Extract the [X, Y] coordinate from the center of the cell holding the provided text.  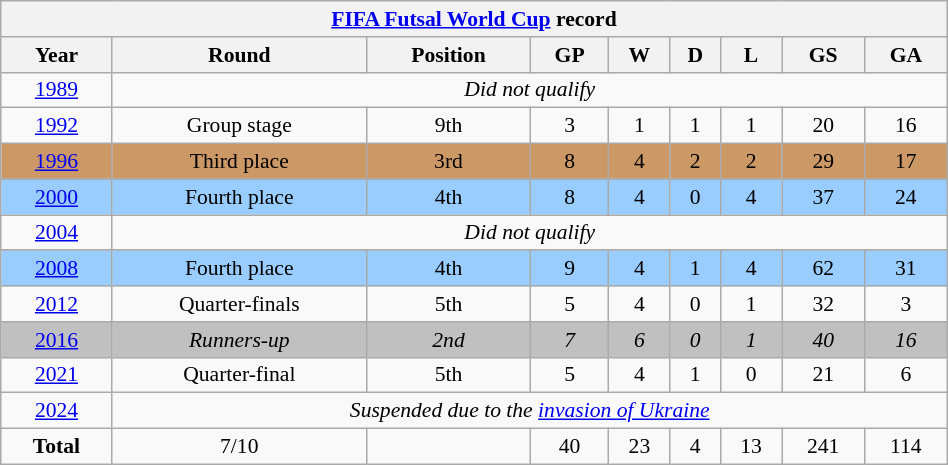
32 [824, 304]
31 [906, 269]
7/10 [239, 447]
241 [824, 447]
Year [56, 55]
23 [640, 447]
Position [448, 55]
2024 [56, 411]
21 [824, 375]
Suspended due to the invasion of Ukraine [530, 411]
20 [824, 126]
Quarter-finals [239, 304]
17 [906, 162]
7 [570, 340]
2nd [448, 340]
Runners-up [239, 340]
114 [906, 447]
FIFA Futsal World Cup record [474, 19]
Round [239, 55]
Third place [239, 162]
GP [570, 55]
W [640, 55]
13 [751, 447]
29 [824, 162]
24 [906, 197]
62 [824, 269]
GA [906, 55]
3rd [448, 162]
1996 [56, 162]
2004 [56, 233]
2016 [56, 340]
1992 [56, 126]
L [751, 55]
1989 [56, 90]
37 [824, 197]
9th [448, 126]
2012 [56, 304]
Total [56, 447]
Group stage [239, 126]
9 [570, 269]
D [695, 55]
Quarter-final [239, 375]
2008 [56, 269]
2021 [56, 375]
2000 [56, 197]
GS [824, 55]
